Detect which cell encompasses the target text, then output its (x, y) center coordinate. 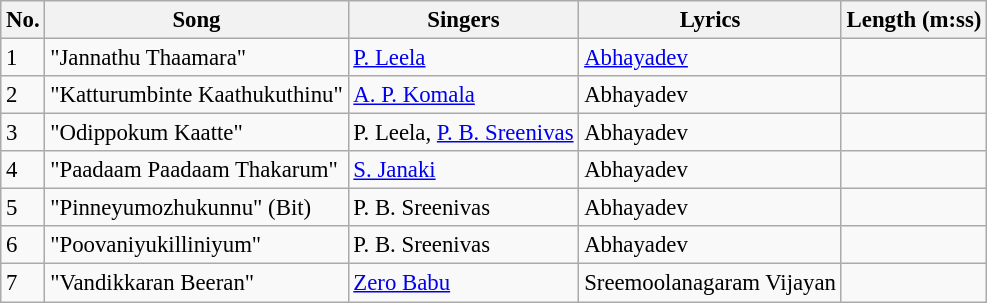
"Jannathu Thaamara" (196, 58)
"Poovaniyukilliniyum" (196, 245)
"Odippokum Kaatte" (196, 133)
"Katturumbinte Kaathukuthinu" (196, 95)
5 (23, 208)
1 (23, 58)
3 (23, 133)
No. (23, 20)
Sreemoolanagaram Vijayan (710, 283)
4 (23, 170)
Singers (464, 20)
6 (23, 245)
A. P. Komala (464, 95)
Zero Babu (464, 283)
Song (196, 20)
Length (m:ss) (914, 20)
S. Janaki (464, 170)
2 (23, 95)
P. Leela, P. B. Sreenivas (464, 133)
7 (23, 283)
"Vandikkaran Beeran" (196, 283)
"Paadaam Paadaam Thakarum" (196, 170)
Lyrics (710, 20)
"Pinneyumozhukunnu" (Bit) (196, 208)
P. Leela (464, 58)
